Determine the (X, Y) coordinate at the center of the cell enclosing the given text.  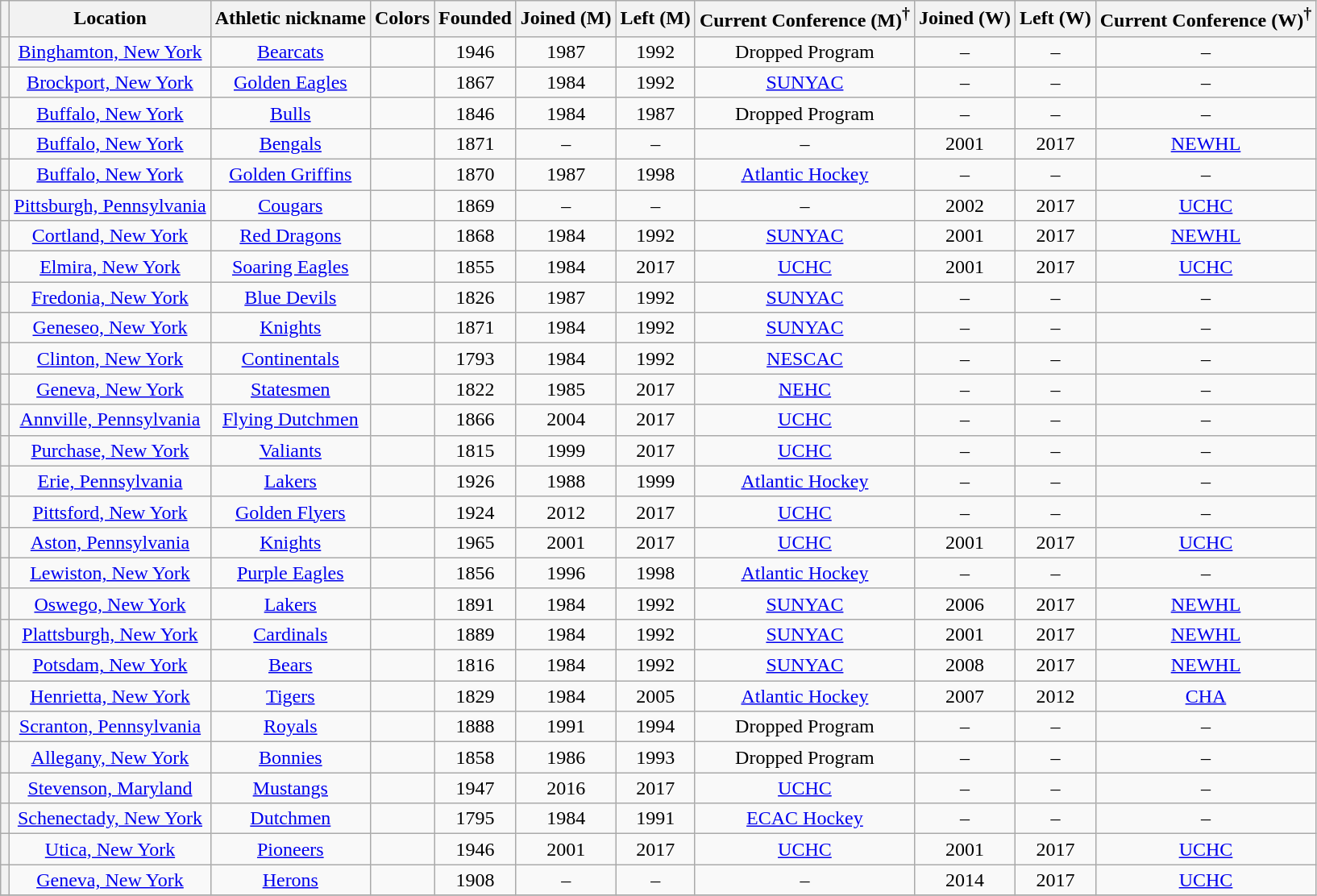
2007 (964, 696)
2005 (655, 696)
Aston, Pennsylvania (110, 542)
1996 (566, 573)
Joined (M) (566, 19)
2008 (964, 666)
Dutchmen (290, 819)
Fredonia, New York (110, 297)
Pioneers (290, 849)
Potsdam, New York (110, 666)
1908 (476, 880)
1868 (476, 236)
Stevenson, Maryland (110, 788)
Schenectady, New York (110, 819)
1994 (655, 727)
Purple Eagles (290, 573)
Mustangs (290, 788)
1867 (476, 82)
Utica, New York (110, 849)
Bears (290, 666)
Colors (401, 19)
1822 (476, 389)
Herons (290, 880)
1888 (476, 727)
Clinton, New York (110, 359)
1793 (476, 359)
1869 (476, 205)
1815 (476, 450)
1855 (476, 267)
Bulls (290, 113)
Continentals (290, 359)
Flying Dutchmen (290, 420)
Golden Eagles (290, 82)
2014 (964, 880)
Left (M) (655, 19)
Brockport, New York (110, 82)
1816 (476, 666)
NESCAC (804, 359)
Red Dragons (290, 236)
1795 (476, 819)
Soaring Eagles (290, 267)
Lewiston, New York (110, 573)
CHA (1206, 696)
Erie, Pennsylvania (110, 481)
1826 (476, 297)
1829 (476, 696)
Pittsburgh, Pennsylvania (110, 205)
1870 (476, 175)
Statesmen (290, 389)
1924 (476, 512)
1866 (476, 420)
Athletic nickname (290, 19)
1856 (476, 573)
Cougars (290, 205)
Annville, Pennsylvania (110, 420)
Pittsford, New York (110, 512)
ECAC Hockey (804, 819)
2002 (964, 205)
Royals (290, 727)
1891 (476, 604)
1889 (476, 634)
2004 (566, 420)
1947 (476, 788)
1988 (566, 481)
NEHC (804, 389)
1926 (476, 481)
Elmira, New York (110, 267)
Tigers (290, 696)
Left (W) (1056, 19)
Current Conference (W)† (1206, 19)
1993 (655, 757)
Bearcats (290, 52)
1965 (476, 542)
Cardinals (290, 634)
2006 (964, 604)
Founded (476, 19)
Oswego, New York (110, 604)
1846 (476, 113)
Allegany, New York (110, 757)
Blue Devils (290, 297)
Valiants (290, 450)
2016 (566, 788)
Golden Griffins (290, 175)
Location (110, 19)
Current Conference (M)† (804, 19)
Henrietta, New York (110, 696)
Joined (W) (964, 19)
Purchase, New York (110, 450)
Bengals (290, 143)
Cortland, New York (110, 236)
Binghamton, New York (110, 52)
Plattsburgh, New York (110, 634)
Bonnies (290, 757)
Scranton, Pennsylvania (110, 727)
Golden Flyers (290, 512)
Geneseo, New York (110, 328)
1858 (476, 757)
1985 (566, 389)
1986 (566, 757)
